From the cell containing the given text, extract its center point as [X, Y] coordinate. 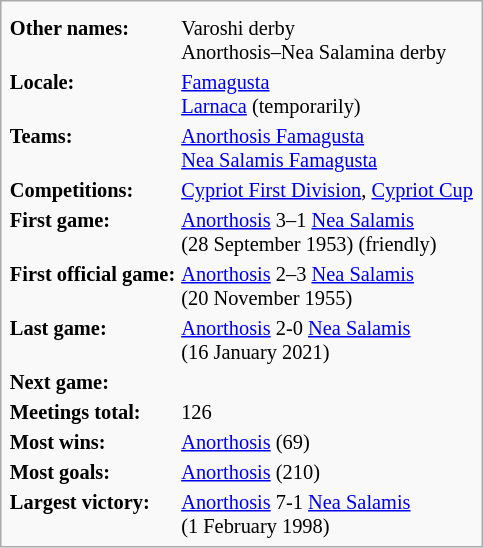
Varoshi derbyAnorthosis–Nea Salamina derby [328, 40]
Anorthosis 3–1 Nea Salamis(28 September 1953) (friendly) [328, 232]
Meetings total: [92, 412]
FamagustaLarnaca (temporarily) [328, 94]
First official game: [92, 286]
Most wins: [92, 442]
First game: [92, 232]
Last game: [92, 340]
Other names: [92, 40]
126 [328, 412]
Next game: [92, 382]
Largest victory: [92, 514]
Anorthosis 2-0 Nea Salamis(16 January 2021) [328, 340]
Cypriot First Division, Cypriot Cup [328, 190]
Anorthosis (210) [328, 472]
Locale: [92, 94]
Teams: [92, 148]
Competitions: [92, 190]
Anorthosis (69) [328, 442]
Anorthosis 2–3 Nea Salamis(20 November 1955) [328, 286]
Anorthosis 7-1 Nea Salamis(1 February 1998) [328, 514]
Most goals: [92, 472]
Anorthosis FamagustaNea Salamis Famagusta [328, 148]
